From the cell containing the given text, extract its center point as (X, Y) coordinate. 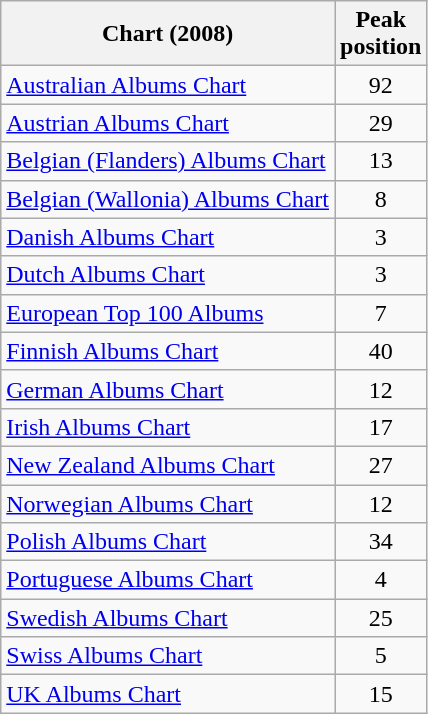
7 (380, 313)
Peak position (380, 34)
European Top 100 Albums (168, 313)
UK Albums Chart (168, 694)
Norwegian Albums Chart (168, 503)
Swedish Albums Chart (168, 618)
Belgian (Wallonia) Albums Chart (168, 199)
Finnish Albums Chart (168, 351)
17 (380, 427)
Polish Albums Chart (168, 542)
5 (380, 656)
13 (380, 161)
Portuguese Albums Chart (168, 580)
Austrian Albums Chart (168, 123)
Dutch Albums Chart (168, 275)
27 (380, 465)
Chart (2008) (168, 34)
25 (380, 618)
8 (380, 199)
92 (380, 85)
15 (380, 694)
Danish Albums Chart (168, 237)
Swiss Albums Chart (168, 656)
Belgian (Flanders) Albums Chart (168, 161)
Irish Albums Chart (168, 427)
4 (380, 580)
New Zealand Albums Chart (168, 465)
29 (380, 123)
Australian Albums Chart (168, 85)
German Albums Chart (168, 389)
34 (380, 542)
40 (380, 351)
